Determine the [X, Y] coordinate at the center of the cell enclosing the given text.  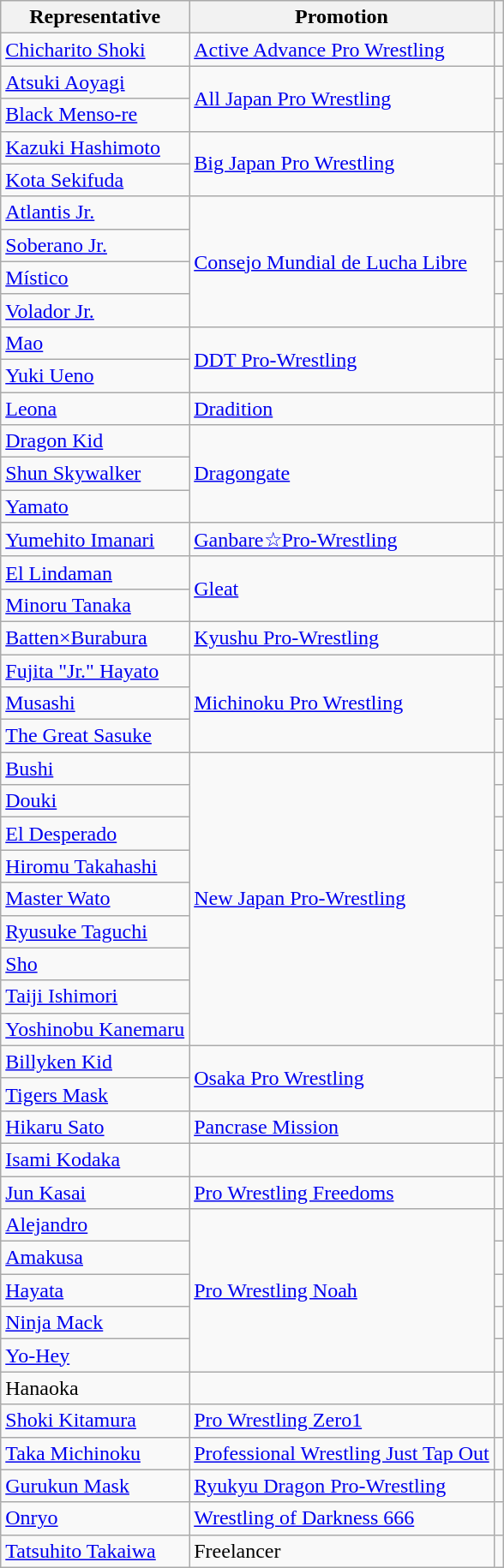
El Lindaman [95, 572]
Dragongate [342, 474]
DDT Pro-Wrestling [342, 359]
Tatsuhito Takaiwa [95, 1551]
Hayata [95, 1290]
Soberano Jr. [95, 245]
Yuki Ueno [95, 375]
Mao [95, 343]
Gleat [342, 589]
Volador Jr. [95, 310]
Douki [95, 801]
Kota Sekifuda [95, 180]
Gurukun Mask [95, 1486]
Representative [95, 17]
Onryo [95, 1518]
Isami Kodaka [95, 1159]
Ryukyu Dragon Pro-Wrestling [342, 1486]
Jun Kasai [95, 1192]
New Japan Pro-Wrestling [342, 900]
Hanaoka [95, 1388]
Billyken Kid [95, 1062]
Master Wato [95, 899]
Batten×Burabura [95, 637]
Yamato [95, 506]
Professional Wrestling Just Tap Out [342, 1453]
Sho [95, 964]
All Japan Pro Wrestling [342, 99]
Freelancer [342, 1551]
Yo-Hey [95, 1356]
Black Menso-re [95, 115]
Consejo Mundial de Lucha Libre [342, 261]
Leona [95, 409]
Ninja Mack [95, 1323]
Chicharito Shoki [95, 50]
Atlantis Jr. [95, 212]
El Desperado [95, 834]
Ganbare☆Pro-Wrestling [342, 540]
Pancrase Mission [342, 1127]
Alejandro [95, 1225]
Minoru Tanaka [95, 605]
Pro Wrestling Freedoms [342, 1192]
Dragon Kid [95, 441]
The Great Sasuke [95, 736]
Musashi [95, 703]
Ryusuke Taguchi [95, 931]
Shun Skywalker [95, 474]
Atsuki Aoyagi [95, 82]
Hiromu Takahashi [95, 866]
Osaka Pro Wrestling [342, 1078]
Yumehito Imanari [95, 540]
Active Advance Pro Wrestling [342, 50]
Fujita "Jr." Hayato [95, 671]
Bushi [95, 769]
Hikaru Sato [95, 1127]
Big Japan Pro Wrestling [342, 164]
Promotion [342, 17]
Pro Wrestling Zero1 [342, 1421]
Kazuki Hashimoto [95, 147]
Taka Michinoku [95, 1453]
Amakusa [95, 1258]
Pro Wrestling Noah [342, 1290]
Michinoku Pro Wrestling [342, 703]
Shoki Kitamura [95, 1421]
Dradition [342, 409]
Yoshinobu Kanemaru [95, 1029]
Wrestling of Darkness 666 [342, 1518]
Tigers Mask [95, 1094]
Kyushu Pro-Wrestling [342, 637]
Taiji Ishimori [95, 996]
Místico [95, 278]
